From the cell containing the given text, extract its center point as (X, Y) coordinate. 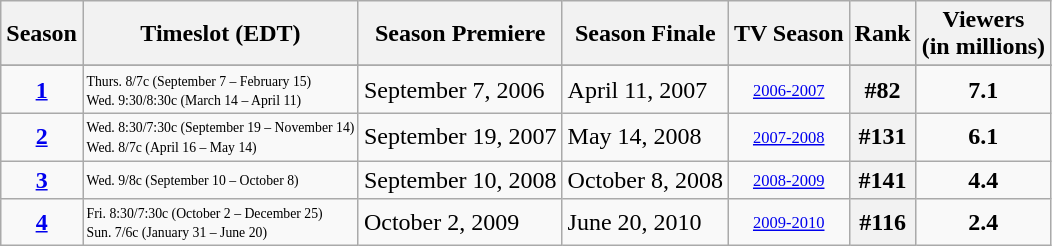
7.1 (983, 90)
Rank (882, 34)
Viewers(in millions) (983, 34)
4.4 (983, 179)
Wed. 8:30/7:30c (September 19 – November 14)Wed. 8/7c (April 16 – May 14) (220, 136)
Fri. 8:30/7:30c (October 2 – December 25)Sun. 7/6c (January 31 – June 20) (220, 222)
Thurs. 8/7c (September 7 – February 15)Wed. 9:30/8:30c (March 14 – April 11) (220, 90)
October 2, 2009 (460, 222)
TV Season (788, 34)
2009-2010 (788, 222)
#116 (882, 222)
Timeslot (EDT) (220, 34)
April 11, 2007 (645, 90)
6.1 (983, 136)
3 (42, 179)
4 (42, 222)
2008-2009 (788, 179)
Season Premiere (460, 34)
September 7, 2006 (460, 90)
#141 (882, 179)
June 20, 2010 (645, 222)
September 19, 2007 (460, 136)
#131 (882, 136)
#82 (882, 90)
September 10, 2008 (460, 179)
May 14, 2008 (645, 136)
2007-2008 (788, 136)
2 (42, 136)
1 (42, 90)
Season (42, 34)
2.4 (983, 222)
October 8, 2008 (645, 179)
Season Finale (645, 34)
Wed. 9/8c (September 10 – October 8) (220, 179)
2006-2007 (788, 90)
